Capture the cell that displays the provided text and extract its [X, Y] central coordinate. 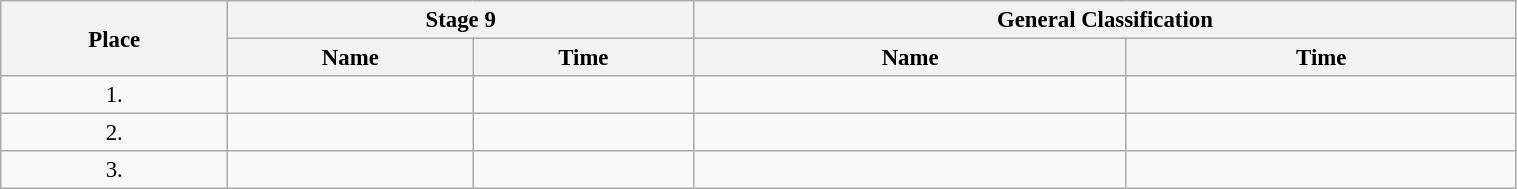
1. [114, 95]
General Classification [1105, 20]
Stage 9 [461, 20]
2. [114, 133]
Place [114, 38]
3. [114, 170]
